From the cell containing the given text, extract its center point as (x, y) coordinate. 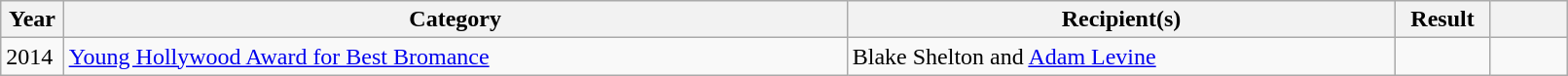
Recipient(s) (1121, 19)
Result (1442, 19)
Blake Shelton and Adam Levine (1121, 57)
2014 (32, 57)
Category (456, 19)
Year (32, 19)
Young Hollywood Award for Best Bromance (456, 57)
